From the cell containing the given text, extract its center point as [x, y] coordinate. 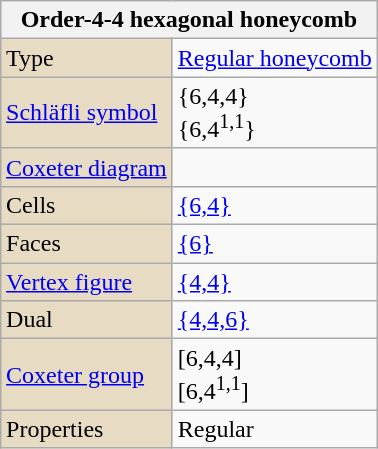
Order-4-4 hexagonal honeycomb [190, 20]
Properties [87, 429]
{4,4,6} [274, 320]
{6} [274, 244]
Cells [87, 205]
Faces [87, 244]
Regular honeycomb [274, 58]
{6,4,4}{6,41,1} [274, 113]
Regular [274, 429]
Dual [87, 320]
Type [87, 58]
Schläfli symbol [87, 113]
Vertex figure [87, 282]
Coxeter diagram [87, 167]
{4,4} [274, 282]
{6,4} [274, 205]
Coxeter group [87, 375]
[6,4,4][6,41,1] [274, 375]
